Capture the cell that displays the provided text and extract its [X, Y] central coordinate. 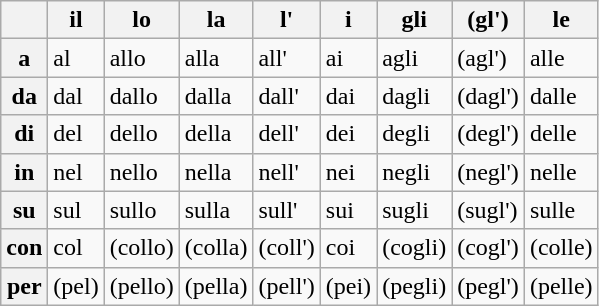
(sugl') [488, 210]
nei [348, 172]
(degl') [488, 134]
(gl') [488, 20]
la [216, 20]
sul [76, 210]
da [24, 96]
per [24, 286]
dai [348, 96]
allo [142, 58]
(pegl') [488, 286]
(cogl') [488, 248]
dall' [286, 96]
ai [348, 58]
col [76, 248]
(pegli) [414, 286]
i [348, 20]
(dagl') [488, 96]
coi [348, 248]
(negl') [488, 172]
(pello) [142, 286]
dello [142, 134]
le [561, 20]
nello [142, 172]
di [24, 134]
alla [216, 58]
dalla [216, 96]
il [76, 20]
all' [286, 58]
nell' [286, 172]
(pella) [216, 286]
alle [561, 58]
dallo [142, 96]
lo [142, 20]
della [216, 134]
dalle [561, 96]
l' [286, 20]
su [24, 210]
in [24, 172]
dal [76, 96]
agli [414, 58]
con [24, 248]
dagli [414, 96]
(collo) [142, 248]
(cogli) [414, 248]
(pell') [286, 286]
nella [216, 172]
(pel) [76, 286]
(coll') [286, 248]
nelle [561, 172]
del [76, 134]
a [24, 58]
nel [76, 172]
degli [414, 134]
delle [561, 134]
sullo [142, 210]
(pelle) [561, 286]
sulla [216, 210]
dell' [286, 134]
(agl') [488, 58]
(colle) [561, 248]
sui [348, 210]
(colla) [216, 248]
dei [348, 134]
sull' [286, 210]
negli [414, 172]
gli [414, 20]
(pei) [348, 286]
al [76, 58]
sulle [561, 210]
sugli [414, 210]
